Pinpoint the cell where the given text exists, returning its [X, Y] midpoint coordinate. 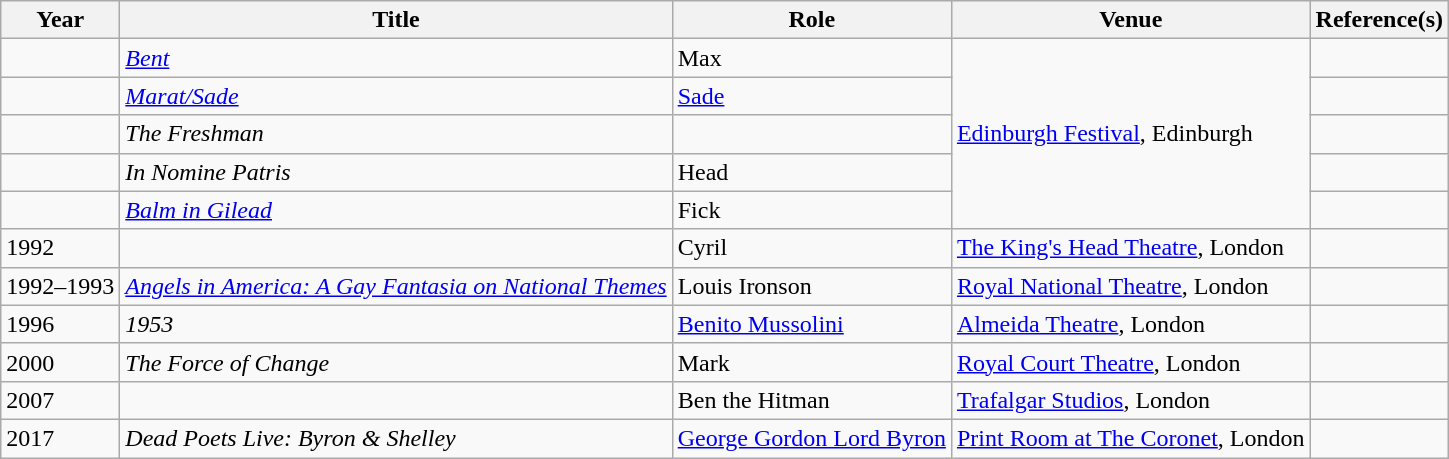
Role [812, 20]
1953 [396, 324]
Max [812, 58]
Cyril [812, 248]
Print Room at The Coronet, London [1130, 438]
Balm in Gilead [396, 210]
Title [396, 20]
Reference(s) [1380, 20]
Head [812, 172]
Sade [812, 96]
Marat/Sade [396, 96]
The Freshman [396, 134]
Bent [396, 58]
The Force of Change [396, 362]
2000 [60, 362]
Ben the Hitman [812, 400]
Angels in America: A Gay Fantasia on National Themes [396, 286]
In Nomine Patris [396, 172]
Almeida Theatre, London [1130, 324]
1996 [60, 324]
George Gordon Lord Byron [812, 438]
Louis Ironson [812, 286]
Fick [812, 210]
Year [60, 20]
Royal Court Theatre, London [1130, 362]
1992–1993 [60, 286]
2017 [60, 438]
Venue [1130, 20]
Dead Poets Live: Byron & Shelley [396, 438]
Trafalgar Studios, London [1130, 400]
The King's Head Theatre, London [1130, 248]
Royal National Theatre, London [1130, 286]
Mark [812, 362]
Benito Mussolini [812, 324]
Edinburgh Festival, Edinburgh [1130, 134]
1992 [60, 248]
2007 [60, 400]
